Provide the (x, y) coordinate of the cell's center where the given text is located.  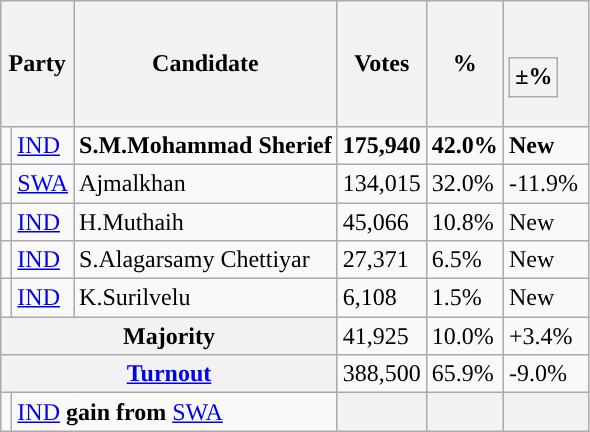
32.0% (464, 183)
Majority (170, 336)
H.Muthaih (206, 221)
S.M.Mohammad Sherief (206, 145)
45,066 (382, 221)
388,500 (382, 374)
27,371 (382, 260)
6,108 (382, 298)
Ajmalkhan (206, 183)
S.Alagarsamy Chettiyar (206, 260)
-11.9% (546, 183)
65.9% (464, 374)
175,940 (382, 145)
SWA (43, 183)
1.5% (464, 298)
10.0% (464, 336)
41,925 (382, 336)
K.Surilvelu (206, 298)
+3.4% (546, 336)
6.5% (464, 260)
Party (38, 64)
Candidate (206, 64)
42.0% (464, 145)
Turnout (170, 374)
-9.0% (546, 374)
Votes (382, 64)
10.8% (464, 221)
% (464, 64)
IND gain from SWA (174, 412)
134,015 (382, 183)
